Return the [X, Y] coordinate for the center point of the cell that contains the specified text.  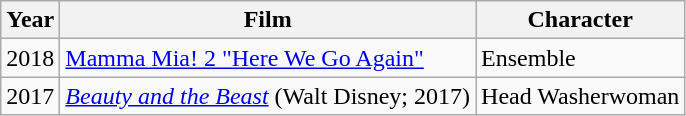
2017 [30, 96]
2018 [30, 58]
Film [268, 20]
Head Washerwoman [580, 96]
Year [30, 20]
Character [580, 20]
Mamma Mia! 2 "Here We Go Again" [268, 58]
Ensemble [580, 58]
Beauty and the Beast (Walt Disney; 2017) [268, 96]
